Capture the cell that displays the provided text and extract its (X, Y) central coordinate. 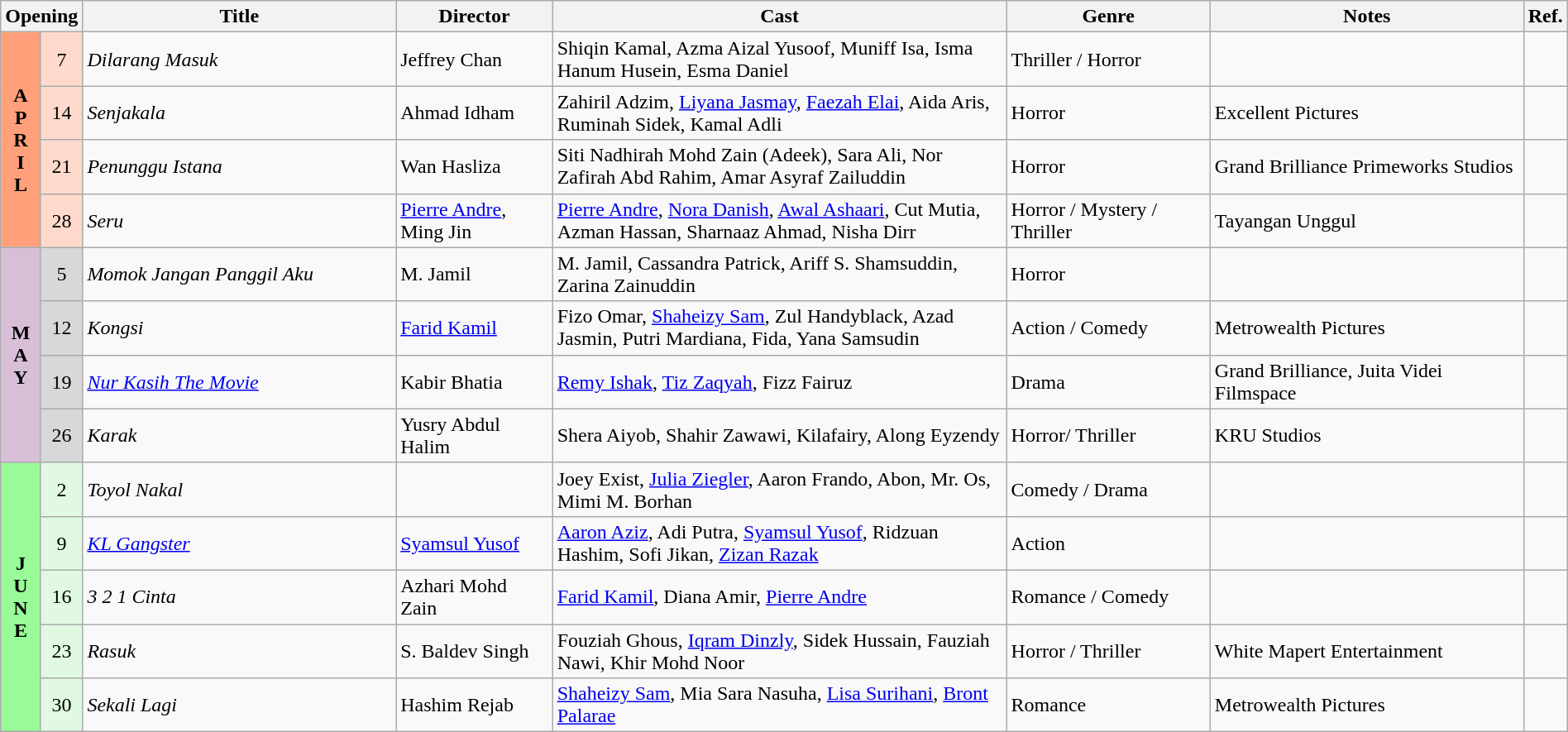
M. Jamil, Cassandra Patrick, Ariff S. Shamsuddin, Zarina Zainuddin (779, 275)
Kongsi (240, 328)
Pierre Andre, Nora Danish, Awal Ashaari, Cut Mutia, Azman Hassan, Sharnaaz Ahmad, Nisha Dirr (779, 220)
JUNE (22, 597)
Seru (240, 220)
Grand Brilliance, Juita Videi Filmspace (1366, 382)
Kabir Bhatia (475, 382)
Yusry Abdul Halim (475, 435)
Ahmad Idham (475, 112)
Grand Brilliance Primeworks Studios (1366, 167)
Fizo Omar, Shaheizy Sam, Zul Handyblack, Azad Jasmin, Putri Mardiana, Fida, Yana Samsudin (779, 328)
Romance (1108, 705)
S. Baldev Singh (475, 650)
Opening (41, 17)
APRIL (22, 140)
Excellent Pictures (1366, 112)
Joey Exist, Julia Ziegler, Aaron Frando, Abon, Mr. Os, Mimi M. Borhan (779, 490)
26 (61, 435)
Nur Kasih The Movie (240, 382)
Zahiril Adzim, Liyana Jasmay, Faezah Elai, Aida Aris, Ruminah Sidek, Kamal Adli (779, 112)
Azhari Mohd Zain (475, 597)
Horror / Mystery / Thriller (1108, 220)
30 (61, 705)
Rasuk (240, 650)
Jeffrey Chan (475, 60)
Hashim Rejab (475, 705)
M. Jamil (475, 275)
16 (61, 597)
Horror / Thriller (1108, 650)
Thriller / Horror (1108, 60)
Siti Nadhirah Mohd Zain (Adeek), Sara Ali, Nor Zafirah Abd Rahim, Amar Asyraf Zailuddin (779, 167)
Drama (1108, 382)
KRU Studios (1366, 435)
Shiqin Kamal, Azma Aizal Yusoof, Muniff Isa, Isma Hanum Husein, Esma Daniel (779, 60)
Cast (779, 17)
Title (240, 17)
Farid Kamil (475, 328)
KL Gangster (240, 543)
Momok Jangan Panggil Aku (240, 275)
Shera Aiyob, Shahir Zawawi, Kilafairy, Along Eyzendy (779, 435)
Tayangan Unggul (1366, 220)
Shaheizy Sam, Mia Sara Nasuha, Lisa Surihani, Bront Palarae (779, 705)
2 (61, 490)
Dilarang Masuk (240, 60)
9 (61, 543)
Horror/ Thriller (1108, 435)
Karak (240, 435)
Ref. (1545, 17)
Genre (1108, 17)
White Mapert Entertainment (1366, 650)
7 (61, 60)
14 (61, 112)
Toyol Nakal (240, 490)
Action / Comedy (1108, 328)
5 (61, 275)
21 (61, 167)
Action (1108, 543)
Senjakala (240, 112)
Director (475, 17)
Penunggu Istana (240, 167)
Pierre Andre, Ming Jin (475, 220)
Farid Kamil, Diana Amir, Pierre Andre (779, 597)
Syamsul Yusof (475, 543)
Comedy / Drama (1108, 490)
Remy Ishak, Tiz Zaqyah, Fizz Fairuz (779, 382)
28 (61, 220)
Aaron Aziz, Adi Putra, Syamsul Yusof, Ridzuan Hashim, Sofi Jikan, Zizan Razak (779, 543)
23 (61, 650)
19 (61, 382)
Romance / Comedy (1108, 597)
MAY (22, 355)
Fouziah Ghous, Iqram Dinzly, Sidek Hussain, Fauziah Nawi, Khir Mohd Noor (779, 650)
Wan Hasliza (475, 167)
Notes (1366, 17)
3 2 1 Cinta (240, 597)
12 (61, 328)
Sekali Lagi (240, 705)
